Find where the given text appears and provide that cell's center as (x, y) coordinate. 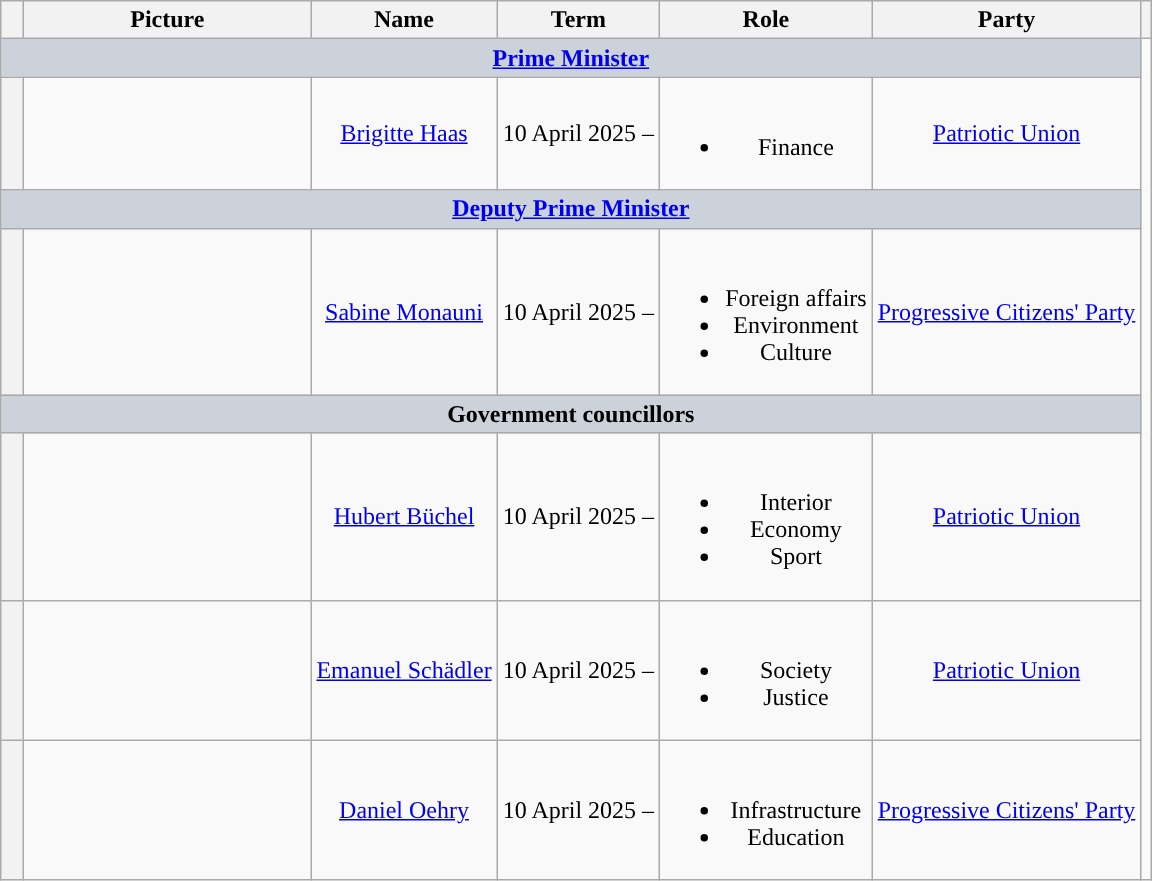
Government councillors (571, 414)
Role (766, 20)
InfrastructureEducation (766, 810)
Hubert Büchel (404, 516)
Name (404, 20)
Deputy Prime Minister (571, 209)
Prime Minister (571, 58)
Finance (766, 134)
Picture (168, 20)
SocietyJustice (766, 670)
Term (578, 20)
Sabine Monauni (404, 312)
Foreign affairsEnvironmentCulture (766, 312)
InteriorEconomySport (766, 516)
Brigitte Haas (404, 134)
Party (1006, 20)
Emanuel Schädler (404, 670)
Daniel Oehry (404, 810)
